Output the [x, y] coordinate of the center of the cell containing the given text.  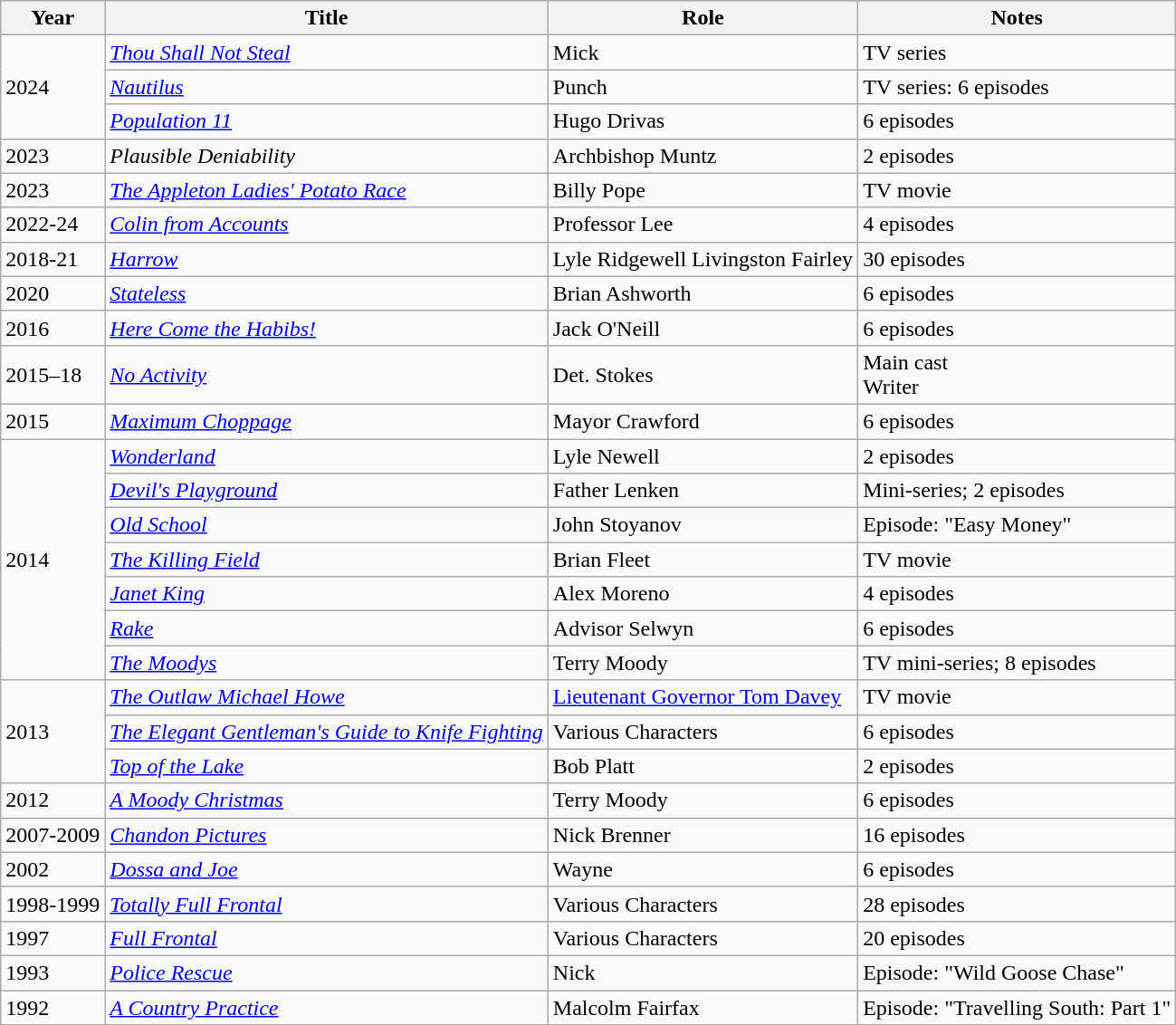
John Stoyanov [703, 525]
1993 [53, 972]
Totally Full Frontal [326, 904]
Dossa and Joe [326, 869]
No Activity [326, 375]
Lyle Newell [703, 455]
Episode: "Easy Money" [1018, 525]
Father Lenken [703, 491]
Punch [703, 87]
Devil's Playground [326, 491]
Nautilus [326, 87]
2002 [53, 869]
Stateless [326, 293]
28 episodes [1018, 904]
Jack O'Neill [703, 328]
2014 [53, 559]
1997 [53, 938]
2018-21 [53, 259]
16 episodes [1018, 835]
Mick [703, 53]
A Moody Christmas [326, 800]
Harrow [326, 259]
Main castWriter [1018, 375]
Wayne [703, 869]
The Moodys [326, 663]
2013 [53, 732]
Here Come the Habibs! [326, 328]
The Killing Field [326, 560]
Episode: "Wild Goose Chase" [1018, 972]
20 episodes [1018, 938]
2012 [53, 800]
Title [326, 18]
Malcolm Fairfax [703, 1008]
Alex Moreno [703, 594]
Det. Stokes [703, 375]
Maximum Choppage [326, 421]
Colin from Accounts [326, 225]
2015 [53, 421]
Archbishop Muntz [703, 156]
Role [703, 18]
30 episodes [1018, 259]
Police Rescue [326, 972]
Hugo Drivas [703, 121]
1992 [53, 1008]
Wonderland [326, 455]
Lieutenant Governor Tom Davey [703, 697]
Professor Lee [703, 225]
Brian Ashworth [703, 293]
2007-2009 [53, 835]
TV series [1018, 53]
Janet King [326, 594]
The Elegant Gentleman's Guide to Knife Fighting [326, 732]
A Country Practice [326, 1008]
Advisor Selwyn [703, 628]
Billy Pope [703, 190]
Mini-series; 2 episodes [1018, 491]
1998-1999 [53, 904]
Brian Fleet [703, 560]
2016 [53, 328]
Year [53, 18]
Nick Brenner [703, 835]
Top of the Lake [326, 766]
2022-24 [53, 225]
2020 [53, 293]
Population 11 [326, 121]
Lyle Ridgewell Livingston Fairley [703, 259]
Thou Shall Not Steal [326, 53]
TV series: 6 episodes [1018, 87]
Plausible Deniability [326, 156]
Old School [326, 525]
Mayor Crawford [703, 421]
Episode: "Travelling South: Part 1" [1018, 1008]
Rake [326, 628]
Notes [1018, 18]
The Appleton Ladies' Potato Race [326, 190]
2024 [53, 87]
The Outlaw Michael Howe [326, 697]
Bob Platt [703, 766]
Chandon Pictures [326, 835]
Nick [703, 972]
TV mini-series; 8 episodes [1018, 663]
2015–18 [53, 375]
Full Frontal [326, 938]
